Provide the (x, y) coordinate of the cell's center where the given text is located.  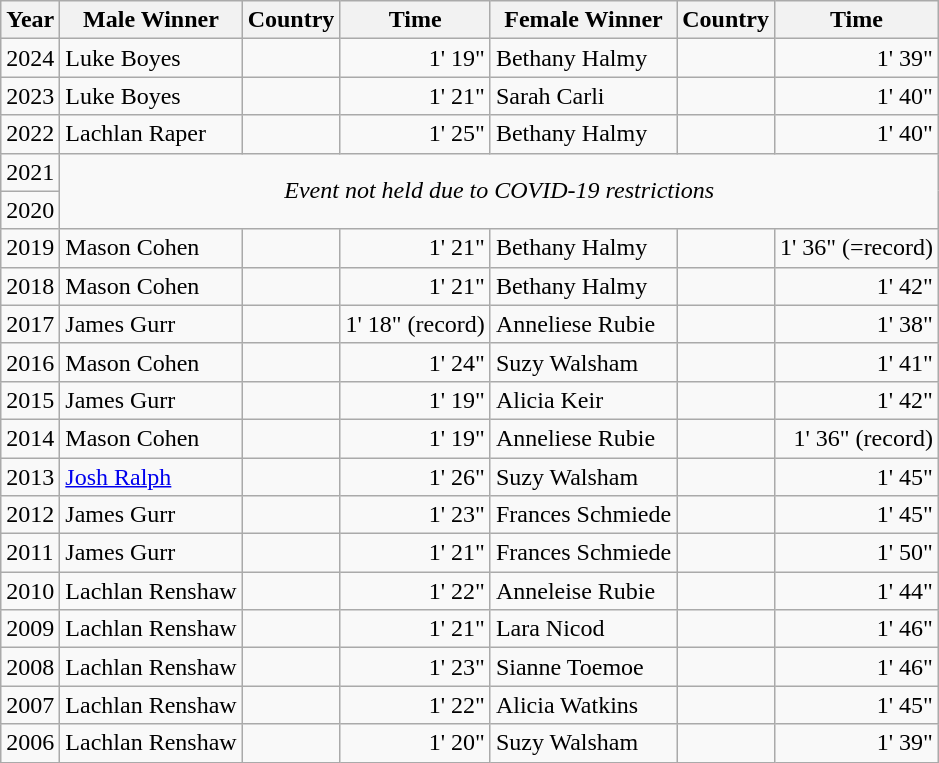
Event not held due to COVID-19 restrictions (500, 191)
2019 (30, 248)
Female Winner (583, 20)
Alicia Watkins (583, 705)
2010 (30, 591)
1' 26" (415, 477)
Sarah Carli (583, 96)
2022 (30, 134)
1' 44" (856, 591)
2014 (30, 438)
Year (30, 20)
2009 (30, 629)
Male Winner (151, 20)
1' 24" (415, 362)
1' 41" (856, 362)
2013 (30, 477)
2007 (30, 705)
2018 (30, 286)
2015 (30, 400)
1' 50" (856, 553)
Sianne Toemoe (583, 667)
1' 25" (415, 134)
2017 (30, 324)
2023 (30, 96)
Lara Nicod (583, 629)
Alicia Keir (583, 400)
2008 (30, 667)
1' 20" (415, 743)
Anneleise Rubie (583, 591)
2021 (30, 172)
2012 (30, 515)
2006 (30, 743)
1' 36" (=record) (856, 248)
1' 38" (856, 324)
2024 (30, 58)
2011 (30, 553)
2016 (30, 362)
2020 (30, 210)
1' 18" (record) (415, 324)
1' 36" (record) (856, 438)
Lachlan Raper (151, 134)
Josh Ralph (151, 477)
